From the cell containing the given text, extract its center point as [x, y] coordinate. 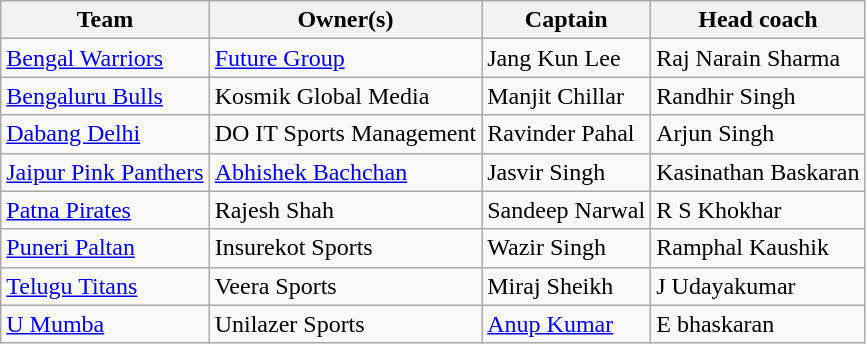
Raj Narain Sharma [758, 58]
U Mumba [105, 324]
Jasvir Singh [566, 172]
Future Group [346, 58]
Miraj Sheikh [566, 286]
Telugu Titans [105, 286]
DO IT Sports Management [346, 134]
Team [105, 20]
Dabang Delhi [105, 134]
Ravinder Pahal [566, 134]
Ramphal Kaushik [758, 248]
J Udayakumar [758, 286]
Anup Kumar [566, 324]
Wazir Singh [566, 248]
Kosmik Global Media [346, 96]
Rajesh Shah [346, 210]
Puneri Paltan [105, 248]
Veera Sports [346, 286]
Bengal Warriors [105, 58]
R S Khokhar [758, 210]
Manjit Chillar [566, 96]
Kasinathan Baskaran [758, 172]
Insurekot Sports [346, 248]
Arjun Singh [758, 134]
E bhaskaran [758, 324]
Unilazer Sports [346, 324]
Jang Kun Lee [566, 58]
Randhir Singh [758, 96]
Patna Pirates [105, 210]
Jaipur Pink Panthers [105, 172]
Captain [566, 20]
Head coach [758, 20]
Sandeep Narwal [566, 210]
Owner(s) [346, 20]
Bengaluru Bulls [105, 96]
Abhishek Bachchan [346, 172]
